Scan for the cell matching the given text and deliver its (x, y) coordinate at center. 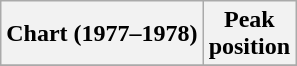
Chart (1977–1978) (102, 34)
Peakposition (249, 34)
